Find where the given text appears and provide that cell's center as [X, Y] coordinate. 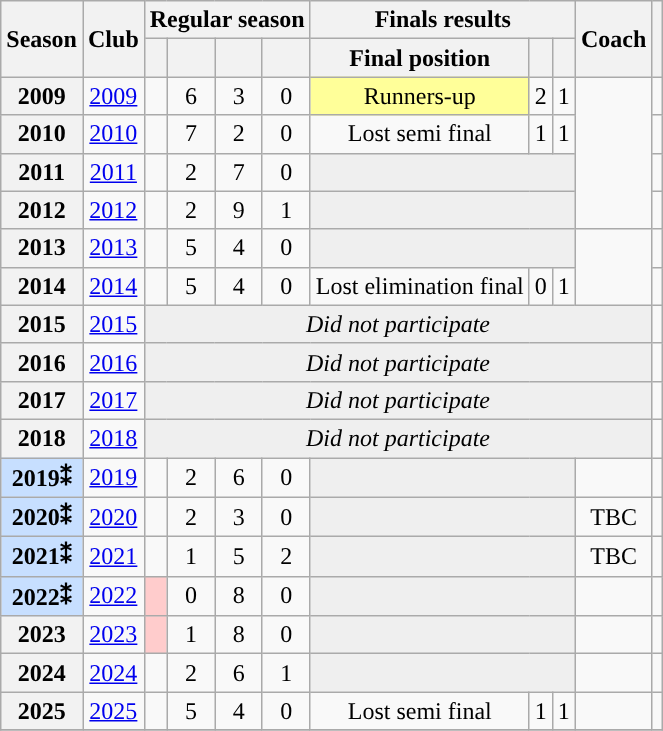
Final position [420, 58]
Finals results [442, 20]
2022 [113, 596]
Coach [613, 39]
2021⁑ [42, 557]
2021 [113, 557]
2020 [113, 517]
2019⁑ [42, 478]
Lost elimination final [420, 286]
Season [42, 39]
2019 [113, 478]
Club [113, 39]
9 [239, 210]
2022⁑ [42, 596]
2020⁑ [42, 517]
Regular season [227, 20]
Runners-up [420, 96]
